Return [x, y] of the center of cell containing provided text 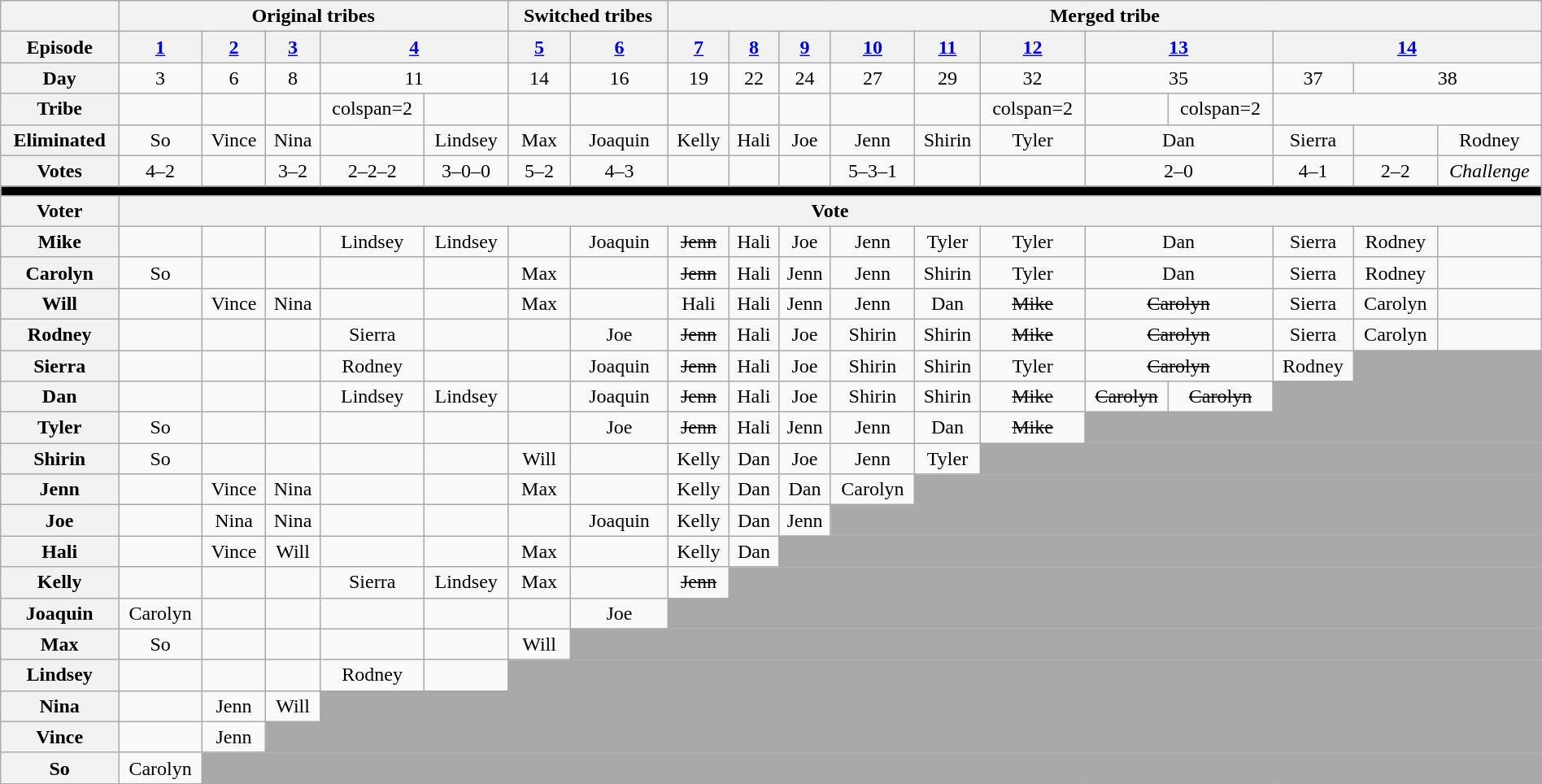
22 [753, 78]
3–0–0 [467, 171]
3–2 [293, 171]
Votes [60, 171]
4–3 [620, 171]
24 [804, 78]
Episode [60, 47]
2–0 [1179, 171]
Eliminated [60, 140]
5–3–1 [872, 171]
5–2 [540, 171]
4–2 [161, 171]
2–2 [1396, 171]
9 [804, 47]
16 [620, 78]
12 [1033, 47]
29 [947, 78]
5 [540, 47]
35 [1179, 78]
19 [698, 78]
Merged tribe [1104, 16]
Challenge [1489, 171]
Original tribes [314, 16]
32 [1033, 78]
10 [872, 47]
1 [161, 47]
27 [872, 78]
Voter [60, 211]
Vote [830, 211]
Tribe [60, 109]
7 [698, 47]
4–1 [1313, 171]
38 [1448, 78]
2 [234, 47]
Day [60, 78]
13 [1179, 47]
4 [415, 47]
Switched tribes [589, 16]
37 [1313, 78]
2–2–2 [372, 171]
